Output the (X, Y) coordinate of the center of the cell containing the given text.  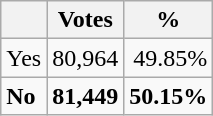
No (24, 96)
81,449 (86, 96)
Votes (86, 20)
80,964 (86, 58)
50.15% (168, 96)
% (168, 20)
Yes (24, 58)
49.85% (168, 58)
